Identify which cell holds the provided text, then report its (x, y) central coordinate. 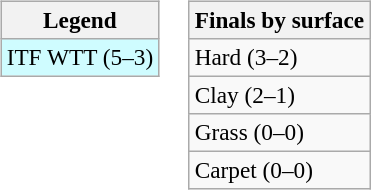
ITF WTT (5–3) (80, 57)
Hard (3–2) (279, 57)
Grass (0–0) (279, 133)
Carpet (0–0) (279, 171)
Finals by surface (279, 20)
Legend (80, 20)
Clay (2–1) (279, 95)
